Determine the (X, Y) coordinate at the center of the cell enclosing the given text.  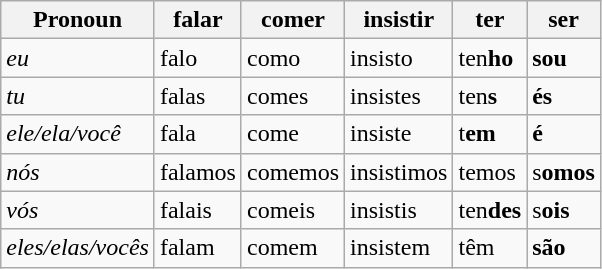
sou (564, 58)
insiste (399, 134)
tens (490, 96)
eles/elas/vocês (78, 248)
insisto (399, 58)
fala (198, 134)
eu (78, 58)
ser (564, 20)
insistis (399, 210)
comes (292, 96)
Pronoun (78, 20)
comem (292, 248)
ter (490, 20)
tenho (490, 58)
como (292, 58)
nós (78, 172)
falar (198, 20)
somos (564, 172)
come (292, 134)
comeis (292, 210)
falam (198, 248)
insistem (399, 248)
tem (490, 134)
és (564, 96)
ele/ela/você (78, 134)
tendes (490, 210)
falo (198, 58)
insistimos (399, 172)
é (564, 134)
temos (490, 172)
são (564, 248)
vós (78, 210)
comemos (292, 172)
sois (564, 210)
falamos (198, 172)
falas (198, 96)
insistes (399, 96)
têm (490, 248)
falais (198, 210)
insistir (399, 20)
comer (292, 20)
tu (78, 96)
